Locate the cell with the specified text and output its (X, Y) center coordinate. 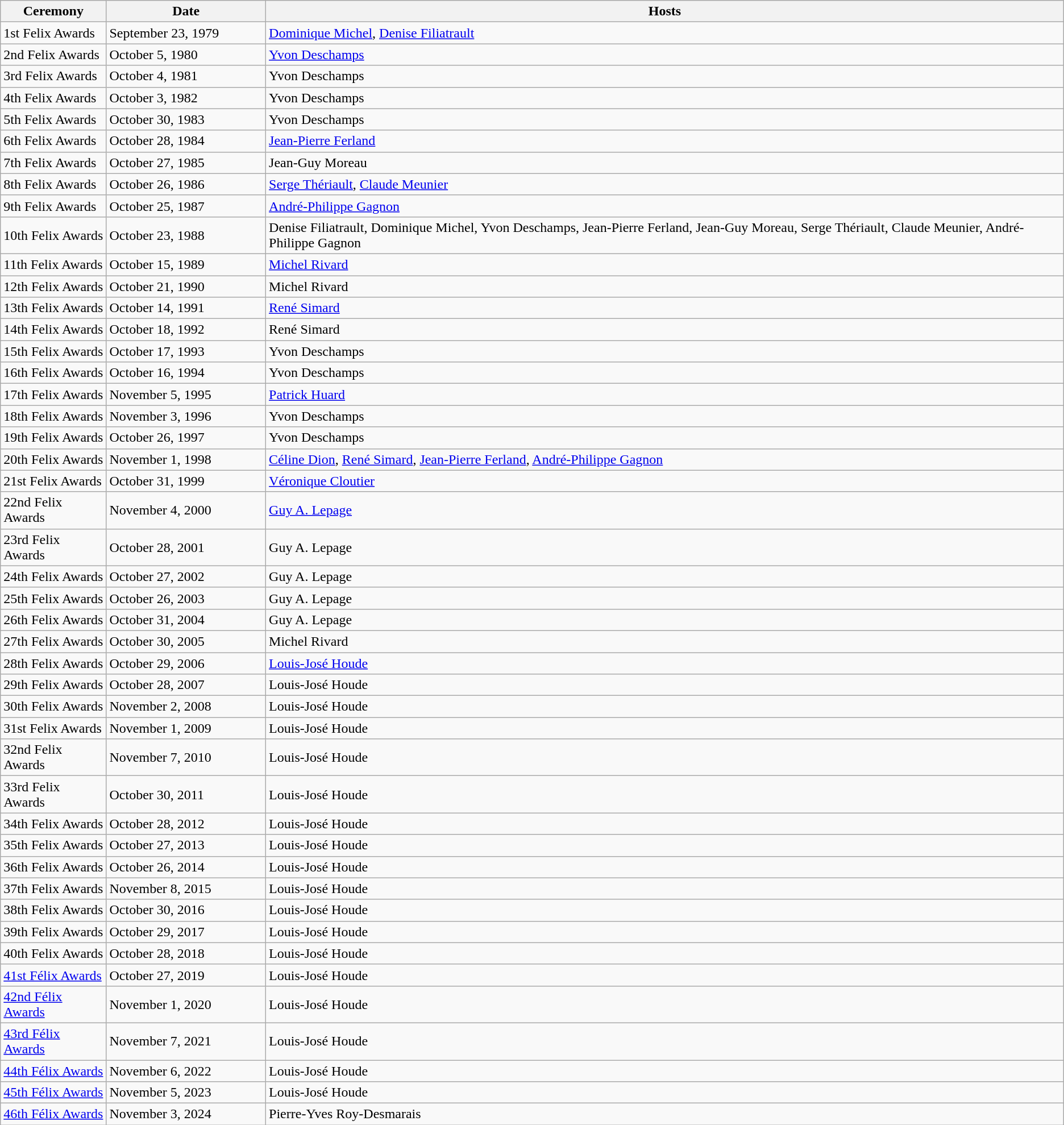
27th Felix Awards (53, 641)
November 1, 2009 (186, 728)
September 23, 1979 (186, 33)
20th Felix Awards (53, 459)
Jean-Guy Moreau (665, 163)
October 30, 2016 (186, 910)
October 28, 2001 (186, 547)
46th Félix Awards (53, 1114)
1st Felix Awards (53, 33)
November 8, 2015 (186, 889)
October 16, 1994 (186, 373)
37th Felix Awards (53, 889)
11th Felix Awards (53, 264)
42nd Félix Awards (53, 1004)
October 26, 2014 (186, 867)
4th Felix Awards (53, 98)
October 4, 1981 (186, 76)
Pierre-Yves Roy-Desmarais (665, 1114)
Hosts (665, 11)
October 30, 1983 (186, 119)
38th Felix Awards (53, 910)
October 27, 1985 (186, 163)
October 27, 2019 (186, 975)
October 28, 1984 (186, 141)
43rd Félix Awards (53, 1041)
October 26, 1997 (186, 438)
November 1, 1998 (186, 459)
Date (186, 11)
12th Felix Awards (53, 286)
8th Felix Awards (53, 184)
October 18, 1992 (186, 330)
October 3, 1982 (186, 98)
October 27, 2002 (186, 576)
November 4, 2000 (186, 510)
13th Felix Awards (53, 308)
24th Felix Awards (53, 576)
November 7, 2010 (186, 757)
25th Felix Awards (53, 598)
45th Félix Awards (53, 1093)
18th Felix Awards (53, 416)
October 28, 2018 (186, 953)
October 17, 1993 (186, 351)
10th Felix Awards (53, 235)
November 1, 2020 (186, 1004)
15th Felix Awards (53, 351)
2nd Felix Awards (53, 55)
November 5, 2023 (186, 1093)
44th Félix Awards (53, 1070)
9th Felix Awards (53, 206)
October 28, 2012 (186, 824)
36th Felix Awards (53, 867)
28th Felix Awards (53, 663)
17th Felix Awards (53, 395)
5th Felix Awards (53, 119)
22nd Felix Awards (53, 510)
October 26, 2003 (186, 598)
6th Felix Awards (53, 141)
October 29, 2017 (186, 932)
November 7, 2021 (186, 1041)
October 15, 1989 (186, 264)
October 30, 2011 (186, 795)
Patrick Huard (665, 395)
7th Felix Awards (53, 163)
34th Felix Awards (53, 824)
35th Felix Awards (53, 845)
October 26, 1986 (186, 184)
André-Philippe Gagnon (665, 206)
21st Felix Awards (53, 481)
October 14, 1991 (186, 308)
3rd Felix Awards (53, 76)
41st Félix Awards (53, 975)
Véronique Cloutier (665, 481)
October 25, 1987 (186, 206)
39th Felix Awards (53, 932)
October 31, 1999 (186, 481)
October 27, 2013 (186, 845)
November 6, 2022 (186, 1070)
November 2, 2008 (186, 707)
Céline Dion, René Simard, Jean-Pierre Ferland, André-Philippe Gagnon (665, 459)
October 30, 2005 (186, 641)
October 23, 1988 (186, 235)
Dominique Michel, Denise Filiatrault (665, 33)
14th Felix Awards (53, 330)
19th Felix Awards (53, 438)
Jean-Pierre Ferland (665, 141)
30th Felix Awards (53, 707)
October 28, 2007 (186, 685)
Ceremony (53, 11)
23rd Felix Awards (53, 547)
October 31, 2004 (186, 620)
October 21, 1990 (186, 286)
33rd Felix Awards (53, 795)
26th Felix Awards (53, 620)
32nd Felix Awards (53, 757)
31st Felix Awards (53, 728)
16th Felix Awards (53, 373)
November 3, 2024 (186, 1114)
November 3, 1996 (186, 416)
40th Felix Awards (53, 953)
October 29, 2006 (186, 663)
Serge Thériault, Claude Meunier (665, 184)
November 5, 1995 (186, 395)
Denise Filiatrault, Dominique Michel, Yvon Deschamps, Jean-Pierre Ferland, Jean-Guy Moreau, Serge Thériault, Claude Meunier, André-Philippe Gagnon (665, 235)
29th Felix Awards (53, 685)
October 5, 1980 (186, 55)
